From the cell containing the given text, extract its center point as (x, y) coordinate. 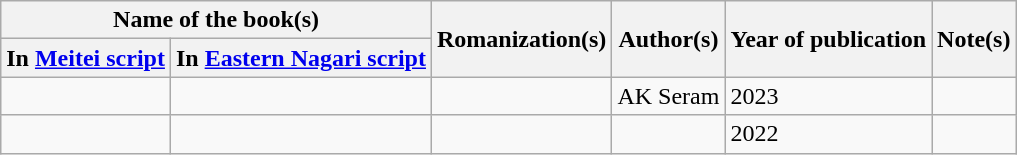
Note(s) (974, 39)
Author(s) (668, 39)
In Eastern Nagari script (300, 58)
Year of publication (828, 39)
AK Seram (668, 96)
2023 (828, 96)
Romanization(s) (521, 39)
Name of the book(s) (216, 20)
2022 (828, 134)
In Meitei script (86, 58)
